Find where the given text appears and provide that cell's center as (x, y) coordinate. 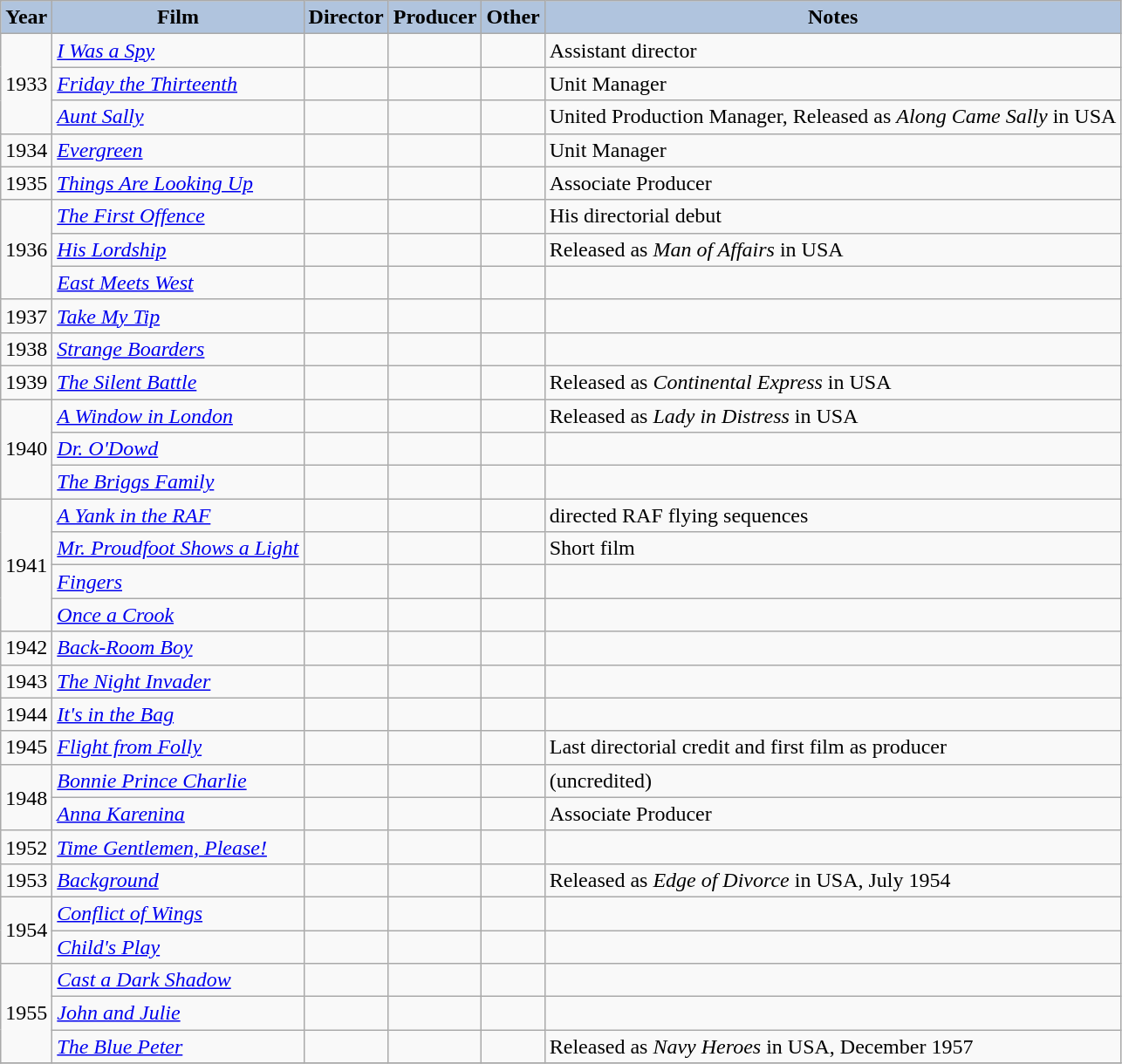
The First Offence (178, 216)
(uncredited) (832, 781)
Strange Boarders (178, 349)
1935 (26, 183)
Producer (434, 17)
Conflict of Wings (178, 913)
1939 (26, 382)
Year (26, 17)
1952 (26, 847)
Released as Navy Heroes in USA, December 1957 (832, 1047)
1943 (26, 681)
1933 (26, 84)
Time Gentlemen, Please! (178, 847)
East Meets West (178, 283)
The Briggs Family (178, 482)
Cast a Dark Shadow (178, 980)
Once a Crook (178, 615)
Evergreen (178, 150)
United Production Manager, Released as Along Came Sally in USA (832, 117)
Assistant director (832, 51)
Take My Tip (178, 316)
I Was a Spy (178, 51)
1945 (26, 747)
Released as Man of Affairs in USA (832, 249)
Child's Play (178, 946)
Released as Edge of Divorce in USA, July 1954 (832, 880)
A Window in London (178, 416)
directed RAF flying sequences (832, 515)
The Night Invader (178, 681)
Film (178, 17)
His directorial debut (832, 216)
1937 (26, 316)
Dr. O'Dowd (178, 449)
Released as Continental Express in USA (832, 382)
Background (178, 880)
Anna Karenina (178, 814)
Back-Room Boy (178, 648)
Director (345, 17)
Notes (832, 17)
Short film (832, 549)
1936 (26, 249)
1955 (26, 1013)
Friday the Thirteenth (178, 84)
It's in the Bag (178, 714)
Flight from Folly (178, 747)
John and Julie (178, 1013)
1934 (26, 150)
1938 (26, 349)
Fingers (178, 582)
1953 (26, 880)
1941 (26, 565)
1944 (26, 714)
1940 (26, 449)
Aunt Sally (178, 117)
1948 (26, 797)
Things Are Looking Up (178, 183)
1954 (26, 930)
His Lordship (178, 249)
Other (513, 17)
The Blue Peter (178, 1047)
Bonnie Prince Charlie (178, 781)
Last directorial credit and first film as producer (832, 747)
Mr. Proudfoot Shows a Light (178, 549)
The Silent Battle (178, 382)
1942 (26, 648)
Released as Lady in Distress in USA (832, 416)
A Yank in the RAF (178, 515)
